Capture the cell that displays the provided text and extract its (x, y) central coordinate. 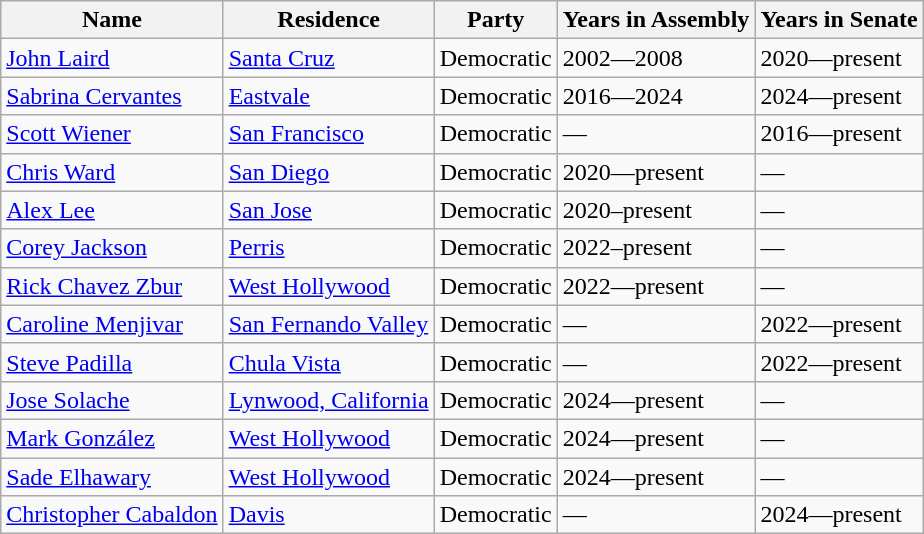
Rick Chavez Zbur (112, 286)
San Fernando Valley (328, 324)
Steve Padilla (112, 362)
San Jose (328, 210)
Years in Assembly (656, 20)
Name (112, 20)
Scott Wiener (112, 134)
John Laird (112, 58)
Years in Senate (839, 20)
Sade Elhawary (112, 477)
Mark González (112, 438)
Christopher Cabaldon (112, 515)
Chris Ward (112, 172)
Caroline Menjivar (112, 324)
Sabrina Cervantes (112, 96)
Jose Solache (112, 400)
Eastvale (328, 96)
2016—present (839, 134)
Alex Lee (112, 210)
Corey Jackson (112, 248)
Residence (328, 20)
Davis (328, 515)
2022–present (656, 248)
Party (496, 20)
2020–present (656, 210)
Santa Cruz (328, 58)
Chula Vista (328, 362)
2016—2024 (656, 96)
2002—2008 (656, 58)
San Francisco (328, 134)
Perris (328, 248)
Lynwood, California (328, 400)
San Diego (328, 172)
